From the cell containing the given text, extract its center point as (X, Y) coordinate. 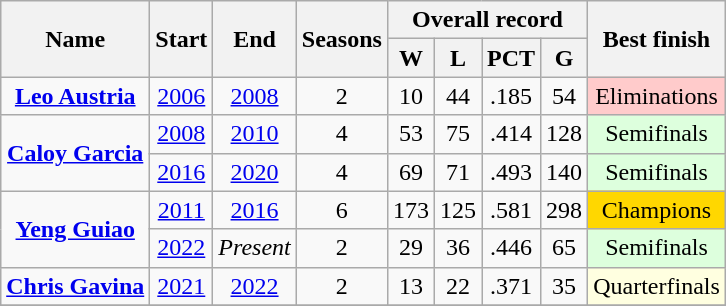
69 (410, 172)
6 (342, 210)
71 (458, 172)
54 (564, 96)
2021 (182, 286)
PCT (512, 58)
75 (458, 134)
36 (458, 248)
.414 (512, 134)
Present (254, 248)
Champions (657, 210)
140 (564, 172)
G (564, 58)
2020 (254, 172)
173 (410, 210)
Leo Austria (76, 96)
.581 (512, 210)
W (410, 58)
Start (182, 39)
2006 (182, 96)
2011 (182, 210)
Best finish (657, 39)
Quarterfinals (657, 286)
Caloy Garcia (76, 153)
Eliminations (657, 96)
65 (564, 248)
22 (458, 286)
L (458, 58)
.493 (512, 172)
End (254, 39)
128 (564, 134)
125 (458, 210)
53 (410, 134)
2010 (254, 134)
Seasons (342, 39)
Name (76, 39)
10 (410, 96)
Yeng Guiao (76, 229)
.185 (512, 96)
.446 (512, 248)
Chris Gavina (76, 286)
13 (410, 286)
29 (410, 248)
44 (458, 96)
298 (564, 210)
35 (564, 286)
.371 (512, 286)
Overall record (487, 20)
